Output the [x, y] coordinate of the center of the cell containing the given text.  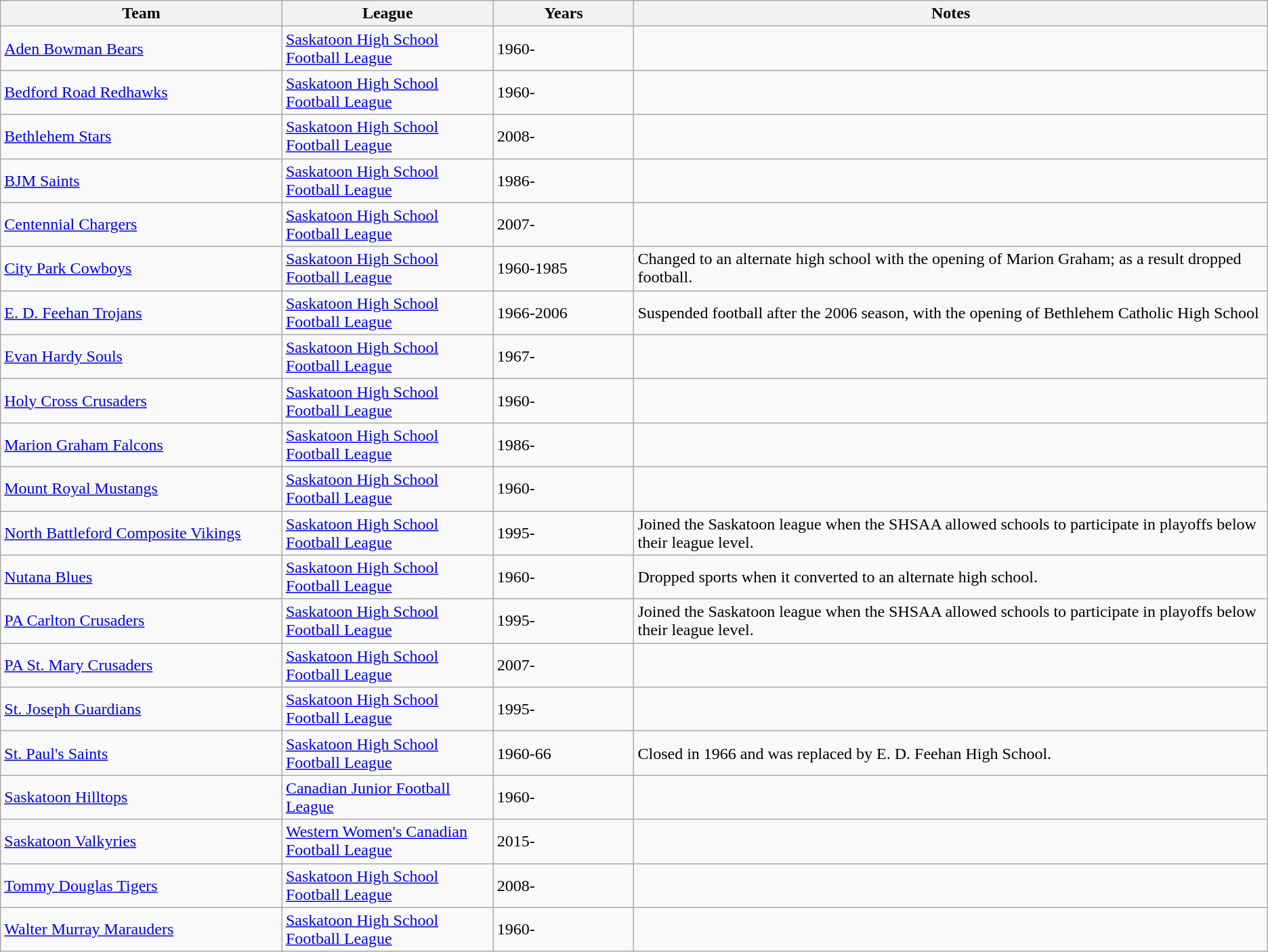
BJM Saints [142, 180]
1960-66 [564, 753]
Canadian Junior Football League [387, 798]
North Battleford Composite Vikings [142, 532]
1967- [564, 356]
Dropped sports when it converted to an alternate high school. [951, 577]
Notes [951, 14]
E. D. Feehan Trojans [142, 313]
Walter Murray Marauders [142, 929]
1966-2006 [564, 313]
PA Carlton Crusaders [142, 622]
Evan Hardy Souls [142, 356]
PA St. Mary Crusaders [142, 665]
St. Joseph Guardians [142, 710]
City Park Cowboys [142, 268]
Centennial Chargers [142, 225]
Holy Cross Crusaders [142, 401]
Bedford Road Redhawks [142, 92]
Tommy Douglas Tigers [142, 886]
Saskatoon Hilltops [142, 798]
Nutana Blues [142, 577]
St. Paul's Saints [142, 753]
Suspended football after the 2006 season, with the opening of Bethlehem Catholic High School [951, 313]
Western Women's Canadian Football League [387, 841]
2015- [564, 841]
Years [564, 14]
Mount Royal Mustangs [142, 489]
Aden Bowman Bears [142, 49]
Bethlehem Stars [142, 137]
Changed to an alternate high school with the opening of Marion Graham; as a result dropped football. [951, 268]
League [387, 14]
Team [142, 14]
Saskatoon Valkyries [142, 841]
Closed in 1966 and was replaced by E. D. Feehan High School. [951, 753]
1960-1985 [564, 268]
Marion Graham Falcons [142, 444]
